Output the [x, y] coordinate of the center of the cell containing the given text.  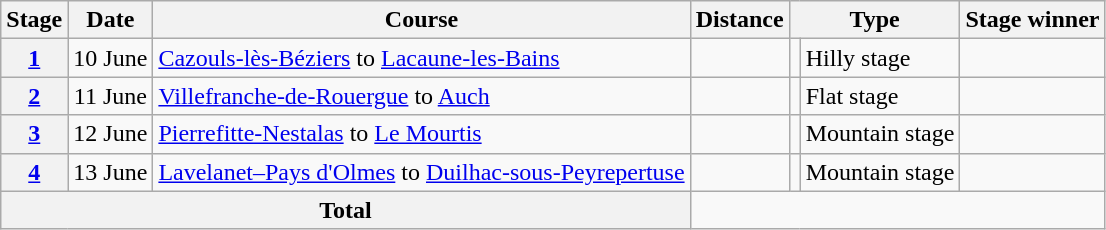
Stage winner [1032, 20]
Pierrefitte-Nestalas to Le Mourtis [422, 134]
Lavelanet–Pays d'Olmes to Duilhac-sous-Peyrepertuse [422, 172]
4 [34, 172]
Villefranche-de-Rouergue to Auch [422, 96]
10 June [110, 58]
Type [874, 20]
Distance [740, 20]
Date [110, 20]
Total [346, 210]
Flat stage [880, 96]
Hilly stage [880, 58]
11 June [110, 96]
1 [34, 58]
Stage [34, 20]
13 June [110, 172]
3 [34, 134]
2 [34, 96]
Course [422, 20]
12 June [110, 134]
Cazouls-lès-Béziers to Lacaune-les-Bains [422, 58]
